Extract the [X, Y] coordinate from the center of the cell holding the provided text.  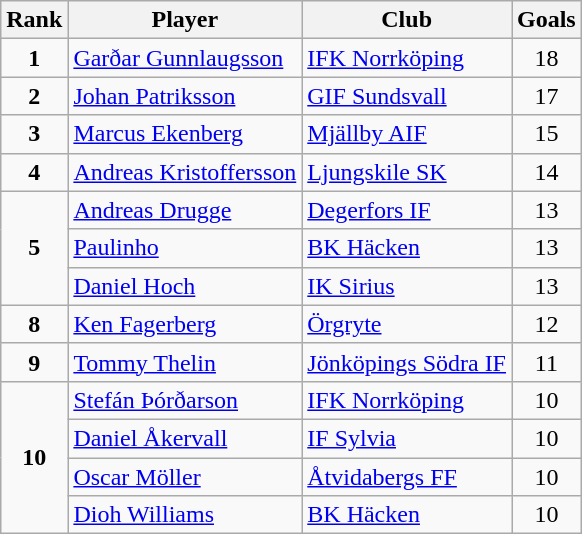
Mjällby AIF [407, 134]
Rank [34, 20]
Oscar Möller [185, 477]
Johan Patriksson [185, 96]
Ken Fagerberg [185, 324]
Garðar Gunnlaugsson [185, 58]
8 [34, 324]
Goals [547, 20]
2 [34, 96]
Dioh Williams [185, 515]
Stefán Þórðarson [185, 400]
Marcus Ekenberg [185, 134]
Daniel Hoch [185, 286]
5 [34, 248]
12 [547, 324]
4 [34, 172]
Club [407, 20]
9 [34, 362]
1 [34, 58]
18 [547, 58]
Örgryte [407, 324]
11 [547, 362]
GIF Sundsvall [407, 96]
Andreas Drugge [185, 210]
Player [185, 20]
Jönköpings Södra IF [407, 362]
IF Sylvia [407, 438]
17 [547, 96]
Degerfors IF [407, 210]
3 [34, 134]
Ljungskile SK [407, 172]
Daniel Åkervall [185, 438]
Andreas Kristoffersson [185, 172]
14 [547, 172]
15 [547, 134]
Tommy Thelin [185, 362]
IK Sirius [407, 286]
Paulinho [185, 248]
Åtvidabergs FF [407, 477]
